Determine the (x, y) coordinate at the center of the cell enclosing the given text.  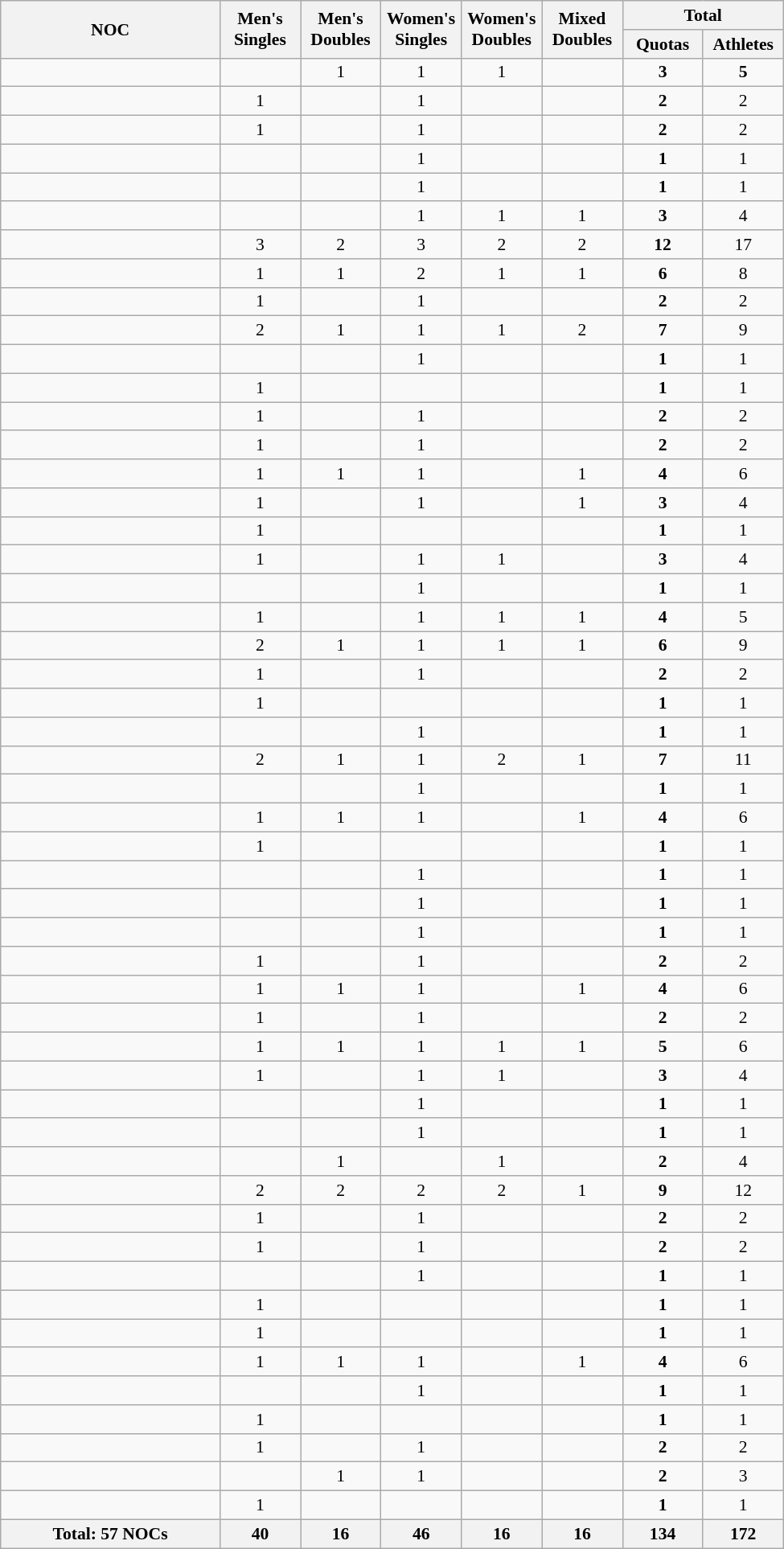
Women's Doubles (502, 29)
Men's Doubles (341, 29)
17 (743, 244)
Athletes (743, 44)
46 (421, 1534)
Quotas (663, 44)
Total (703, 15)
Mixed Doubles (582, 29)
Women's Singles (421, 29)
Men's Singles (260, 29)
8 (743, 273)
40 (260, 1534)
172 (743, 1534)
Total: 57 NOCs (111, 1534)
NOC (111, 29)
134 (663, 1534)
11 (743, 760)
